For the text-containing cell, return its midpoint in (X, Y) coordinate format. 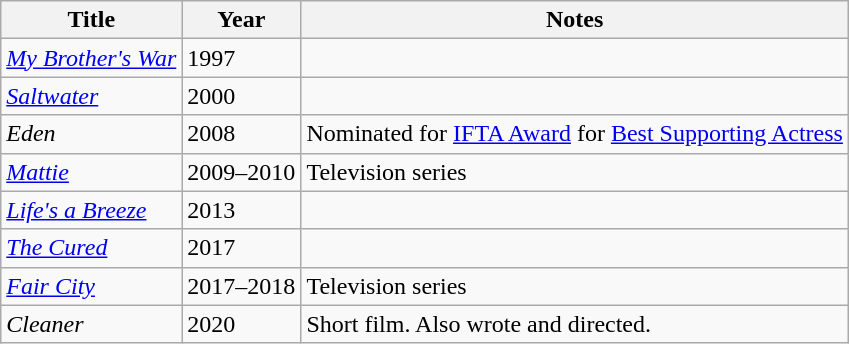
Life's a Breeze (92, 210)
Mattie (92, 172)
Nominated for IFTA Award for Best Supporting Actress (575, 134)
1997 (242, 58)
Notes (575, 20)
Cleaner (92, 324)
Fair City (92, 286)
The Cured (92, 248)
2020 (242, 324)
Title (92, 20)
2017–2018 (242, 286)
2000 (242, 96)
Short film. Also wrote and directed. (575, 324)
Eden (92, 134)
My Brother's War (92, 58)
Saltwater (92, 96)
2008 (242, 134)
2017 (242, 248)
2009–2010 (242, 172)
2013 (242, 210)
Year (242, 20)
